Locate the cell with the specified text and output its (X, Y) center coordinate. 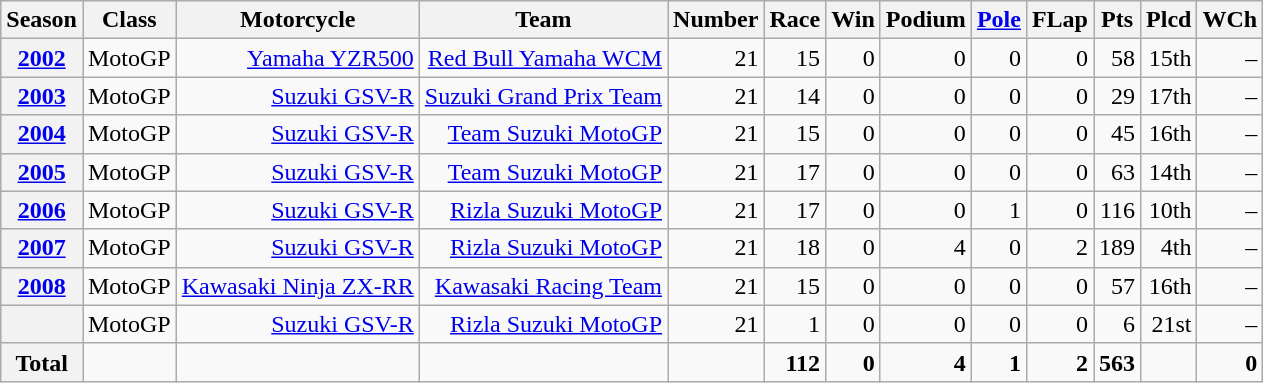
18 (795, 248)
2002 (42, 58)
Pole (998, 20)
45 (1118, 134)
Suzuki Grand Prix Team (543, 96)
2005 (42, 172)
6 (1118, 324)
FLap (1060, 20)
29 (1118, 96)
116 (1118, 210)
Team (543, 20)
189 (1118, 248)
Pts (1118, 20)
17th (1169, 96)
Podium (926, 20)
2006 (42, 210)
2003 (42, 96)
14 (795, 96)
21st (1169, 324)
Race (795, 20)
Number (716, 20)
10th (1169, 210)
4th (1169, 248)
2007 (42, 248)
57 (1118, 286)
Season (42, 20)
Total (42, 362)
Motorcycle (298, 20)
63 (1118, 172)
Class (129, 20)
14th (1169, 172)
Plcd (1169, 20)
112 (795, 362)
Red Bull Yamaha WCM (543, 58)
Kawasaki Ninja ZX-RR (298, 286)
58 (1118, 58)
2004 (42, 134)
563 (1118, 362)
2008 (42, 286)
WCh (1230, 20)
15th (1169, 58)
Yamaha YZR500 (298, 58)
Win (854, 20)
Kawasaki Racing Team (543, 286)
